From the cell containing the given text, extract its center point as (X, Y) coordinate. 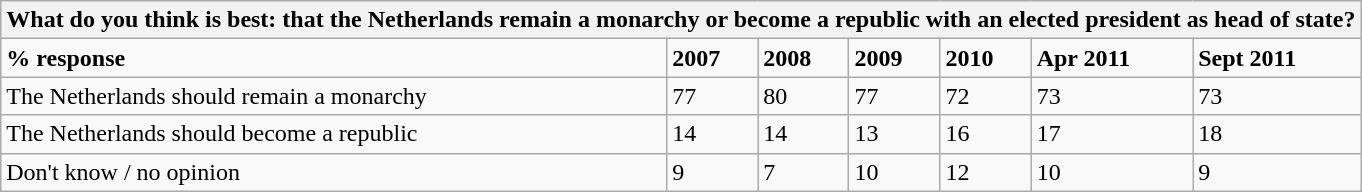
18 (1277, 134)
The Netherlands should remain a monarchy (334, 96)
13 (894, 134)
12 (986, 172)
What do you think is best: that the Netherlands remain a monarchy or become a republic with an elected president as head of state? (681, 20)
Don't know / no opinion (334, 172)
80 (804, 96)
Apr 2011 (1112, 58)
2008 (804, 58)
2009 (894, 58)
16 (986, 134)
7 (804, 172)
The Netherlands should become a republic (334, 134)
2010 (986, 58)
Sept 2011 (1277, 58)
17 (1112, 134)
% response (334, 58)
72 (986, 96)
2007 (712, 58)
